Return [x, y] of the center of cell containing provided text 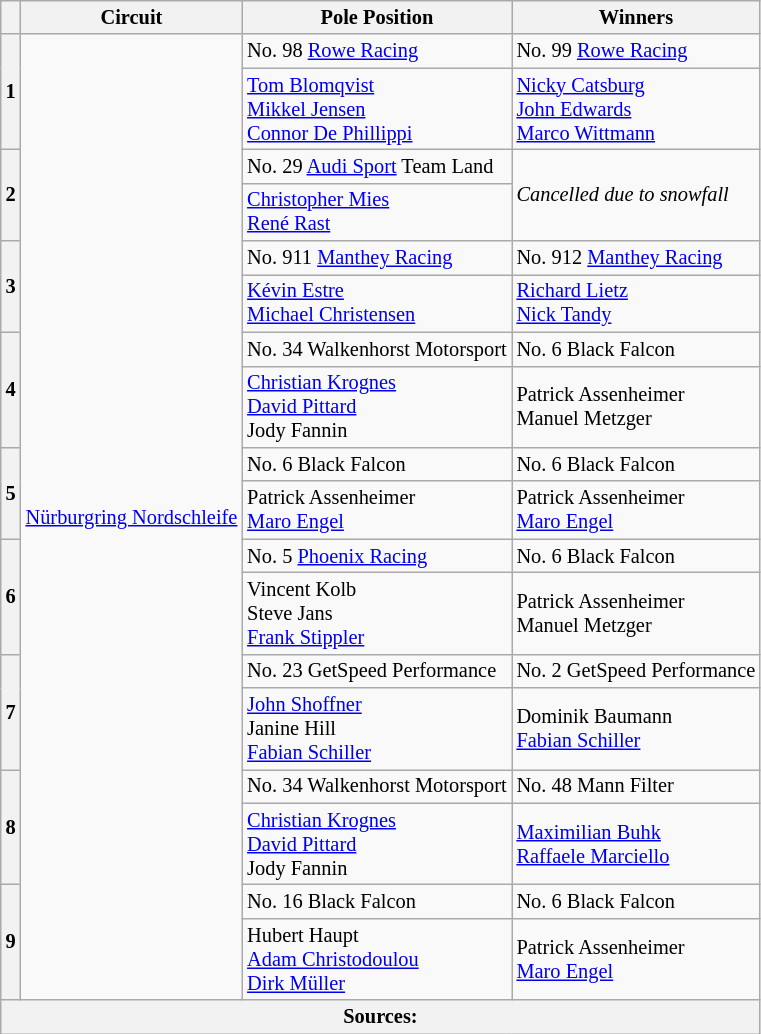
Circuit [132, 17]
4 [11, 390]
7 [11, 712]
No. 48 Mann Filter [636, 786]
Vincent Kolb Steve Jans Frank Stippler [376, 613]
Richard Lietz Nick Tandy [636, 303]
Maximilian Buhk Raffaele Marciello [636, 844]
6 [11, 596]
Kévin Estre Michael Christensen [376, 303]
No. 29 Audi Sport Team Land [376, 166]
Dominik Baumann Fabian Schiller [636, 729]
9 [11, 942]
2 [11, 194]
Pole Position [376, 17]
Hubert Haupt Adam Christodoulou Dirk Müller [376, 959]
No. 2 GetSpeed Performance [636, 671]
No. 16 Black Falcon [376, 901]
3 [11, 286]
Sources: [380, 1017]
Tom Blomqvist Mikkel Jensen Connor De Phillippi [376, 109]
Christopher Mies René Rast [376, 212]
No. 5 Phoenix Racing [376, 556]
5 [11, 492]
1 [11, 92]
No. 99 Rowe Racing [636, 51]
Cancelled due to snowfall [636, 194]
No. 911 Manthey Racing [376, 258]
No. 23 GetSpeed Performance [376, 671]
No. 98 Rowe Racing [376, 51]
No. 912 Manthey Racing [636, 258]
8 [11, 826]
Nürburgring Nordschleife [132, 517]
Winners [636, 17]
Nicky Catsburg John Edwards Marco Wittmann [636, 109]
John Shoffner Janine Hill Fabian Schiller [376, 729]
